For the text-containing cell, return its midpoint in (X, Y) coordinate format. 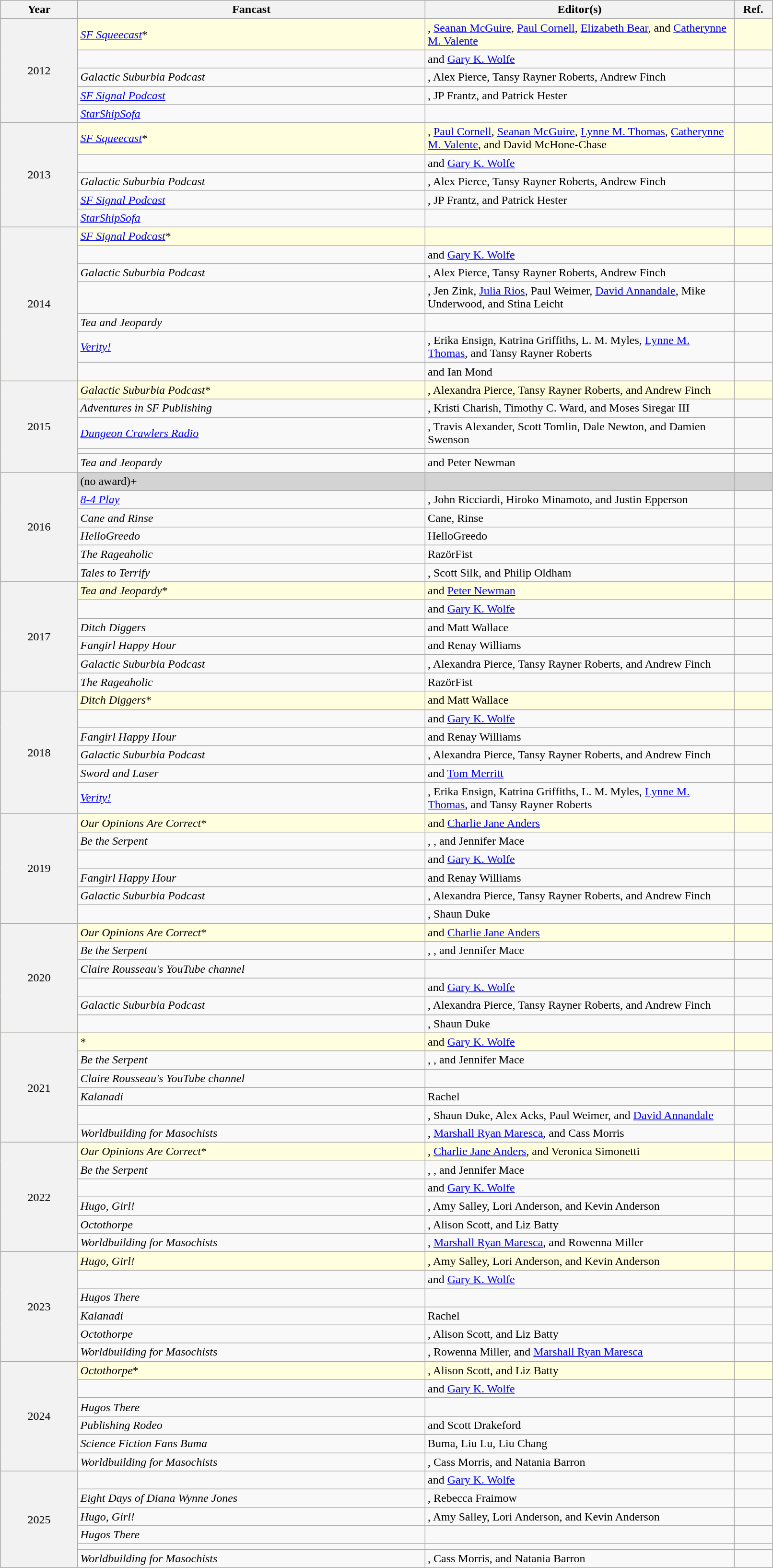
SF Signal Podcast* (251, 236)
, Scott Silk, and Philip Oldham (579, 572)
Ditch Diggers (251, 627)
Ditch Diggers* (251, 700)
2025 (39, 1520)
Adventures in SF Publishing (251, 408)
Ref. (754, 10)
2022 (39, 1197)
Sword and Laser (251, 773)
* (251, 1042)
, Kristi Charish, Timothy C. Ward, and Moses Siregar III (579, 408)
and Tom Merritt (579, 773)
, Paul Cornell, Seanan McGuire, Lynne M. Thomas, Catherynne M. Valente, and David McHone-Chase (579, 138)
2015 (39, 426)
2017 (39, 637)
Cane and Rinse (251, 518)
2019 (39, 868)
, Seanan McGuire, Paul Cornell, Elizabeth Bear, and Catherynne M. Valente (579, 35)
, Jen Zink, Julia Rios, Paul Weimer, David Annandale, Mike Underwood, and Stina Leicht (579, 297)
2014 (39, 304)
Publishing Rodeo (251, 1425)
Eight Days of Diana Wynne Jones (251, 1498)
, Charlie Jane Anders, and Veronica Simonetti (579, 1151)
Tea and Jeopardy* (251, 591)
, John Ricciardi, Hiroko Minamoto, and Justin Epperson (579, 499)
Fancast (251, 10)
, Marshall Ryan Maresca, and Rowenna Miller (579, 1243)
2024 (39, 1416)
Dungeon Crawlers Radio (251, 433)
Galactic Suburbia Podcast* (251, 390)
, Rebecca Fraimow (579, 1498)
and Scott Drakeford (579, 1425)
2020 (39, 978)
Tales to Terrify (251, 572)
(no award)+ (251, 481)
, Shaun Duke, Alex Acks, Paul Weimer, and David Annandale (579, 1115)
Buma, Liu Lu, Liu Chang (579, 1443)
Octothorpe* (251, 1370)
2018 (39, 752)
, Marshall Ryan Maresca, and Cass Morris (579, 1133)
Cane, Rinse (579, 518)
2013 (39, 175)
2023 (39, 1307)
Science Fiction Fans Buma (251, 1443)
, Travis Alexander, Scott Tomlin, Dale Newton, and Damien Swenson (579, 433)
2012 (39, 71)
2021 (39, 1087)
2016 (39, 527)
and Ian Mond (579, 372)
8-4 Play (251, 499)
Editor(s) (579, 10)
, Rowenna Miller, and Marshall Ryan Maresca (579, 1352)
Year (39, 10)
